Detect which cell encompasses the target text, then output its [x, y] center coordinate. 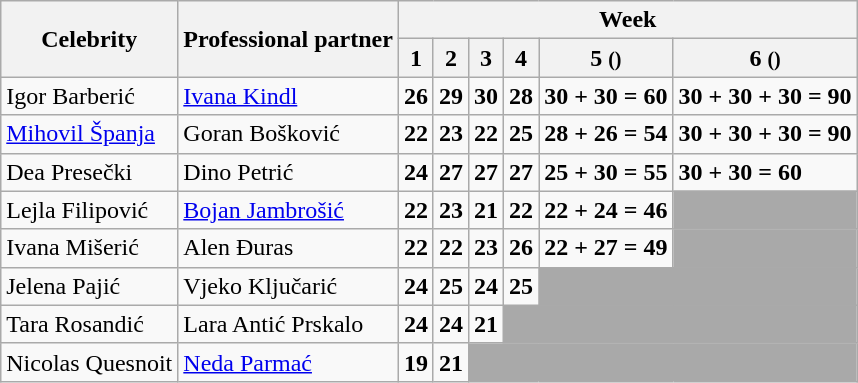
Lejla Filipović [90, 210]
Dino Petrić [288, 172]
5 () [606, 58]
1 [416, 58]
25 + 30 = 55 [606, 172]
4 [522, 58]
22 + 24 = 46 [606, 210]
30 [486, 96]
19 [416, 362]
3 [486, 58]
Week [628, 20]
Jelena Pajić [90, 286]
2 [450, 58]
Vjeko Ključarić [288, 286]
Bojan Jambrošić [288, 210]
22 + 27 = 49 [606, 248]
Tara Rosandić [90, 324]
Alen Đuras [288, 248]
Dea Presečki [90, 172]
Ivana Mišerić [90, 248]
Goran Bošković [288, 134]
Igor Barberić [90, 96]
28 + 26 = 54 [606, 134]
6 () [765, 58]
29 [450, 96]
Celebrity [90, 39]
Ivana Kindl [288, 96]
Nicolas Quesnoit [90, 362]
Professional partner [288, 39]
Mihovil Španja [90, 134]
28 [522, 96]
Neda Parmać [288, 362]
Lara Antić Prskalo [288, 324]
